From the cell containing the given text, extract its center point as [x, y] coordinate. 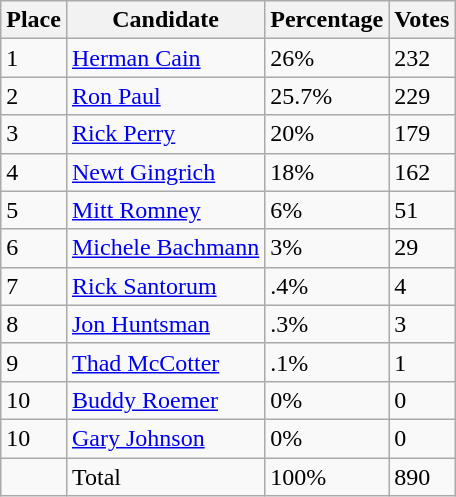
8 [34, 324]
Rick Santorum [165, 286]
179 [422, 134]
Newt Gingrich [165, 172]
.1% [327, 362]
232 [422, 58]
7 [34, 286]
100% [327, 477]
.4% [327, 286]
890 [422, 477]
Gary Johnson [165, 438]
2 [34, 96]
Thad McCotter [165, 362]
Place [34, 20]
Buddy Roemer [165, 400]
5 [34, 210]
26% [327, 58]
Total [165, 477]
6 [34, 248]
3% [327, 248]
Jon Huntsman [165, 324]
Candidate [165, 20]
Michele Bachmann [165, 248]
.3% [327, 324]
18% [327, 172]
Herman Cain [165, 58]
Mitt Romney [165, 210]
Ron Paul [165, 96]
51 [422, 210]
Rick Perry [165, 134]
6% [327, 210]
229 [422, 96]
Votes [422, 20]
9 [34, 362]
162 [422, 172]
20% [327, 134]
29 [422, 248]
Percentage [327, 20]
25.7% [327, 96]
